Capture the cell that displays the provided text and extract its (x, y) central coordinate. 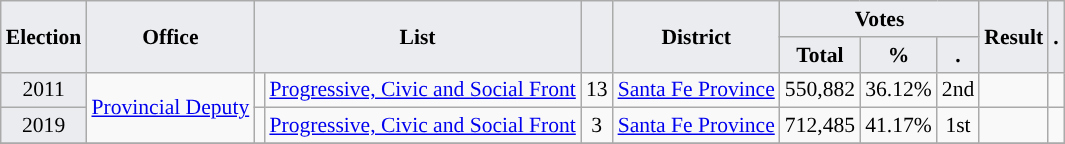
2011 (44, 90)
41.17% (898, 126)
13 (597, 90)
712,485 (820, 126)
District (696, 36)
% (898, 55)
550,882 (820, 90)
36.12% (898, 90)
1st (958, 126)
2nd (958, 90)
Votes (880, 19)
Total (820, 55)
3 (597, 126)
Result (1014, 36)
2019 (44, 126)
List (418, 36)
Provincial Deputy (170, 108)
Election (44, 36)
Office (170, 36)
